Return [x, y] of the center of cell containing provided text 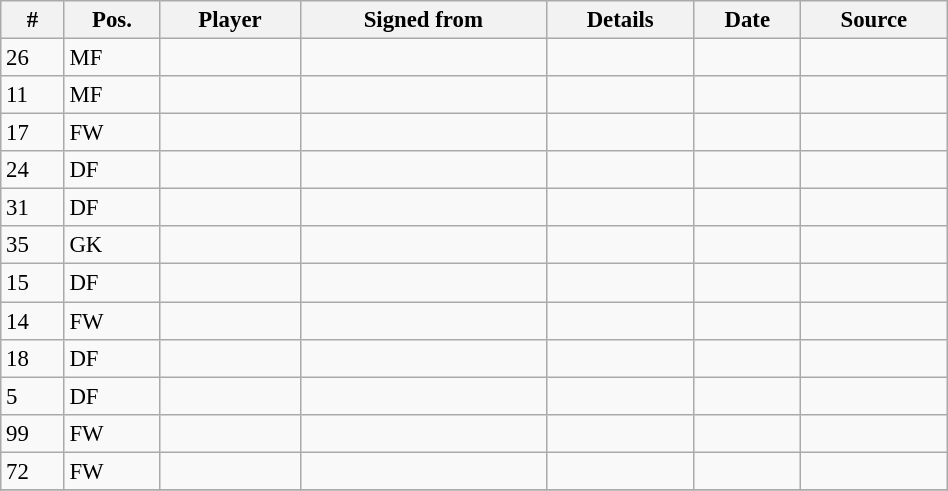
15 [32, 283]
Player [230, 20]
5 [32, 396]
72 [32, 471]
18 [32, 358]
11 [32, 95]
24 [32, 170]
99 [32, 433]
Pos. [112, 20]
Source [874, 20]
Details [620, 20]
35 [32, 245]
GK [112, 245]
Date [748, 20]
Signed from [423, 20]
# [32, 20]
31 [32, 208]
17 [32, 133]
26 [32, 58]
14 [32, 321]
